Return the (X, Y) coordinate for the center point of the cell that contains the specified text.  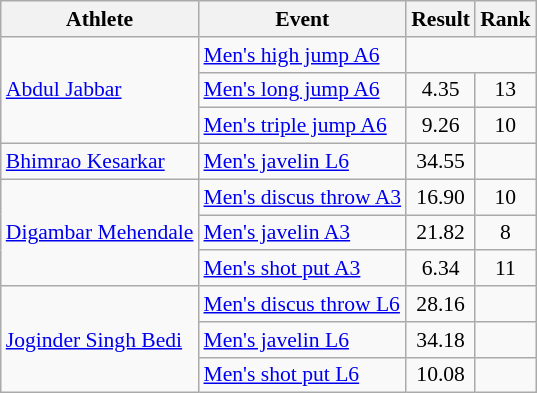
10.08 (440, 375)
4.35 (440, 90)
11 (506, 269)
28.16 (440, 304)
Athlete (100, 19)
21.82 (440, 233)
Men's javelin A3 (302, 233)
Abdul Jabbar (100, 90)
16.90 (440, 197)
34.55 (440, 162)
Men's shot put L6 (302, 375)
Men's shot put A3 (302, 269)
Rank (506, 19)
9.26 (440, 126)
13 (506, 90)
Men's high jump A6 (302, 55)
Men's discus throw A3 (302, 197)
34.18 (440, 340)
Bhimrao Kesarkar (100, 162)
8 (506, 233)
Digambar Mehendale (100, 232)
Event (302, 19)
Result (440, 19)
6.34 (440, 269)
Men's long jump A6 (302, 90)
Joginder Singh Bedi (100, 340)
Men's discus throw L6 (302, 304)
Men's triple jump A6 (302, 126)
